Identify which cell holds the provided text, then report its [X, Y] central coordinate. 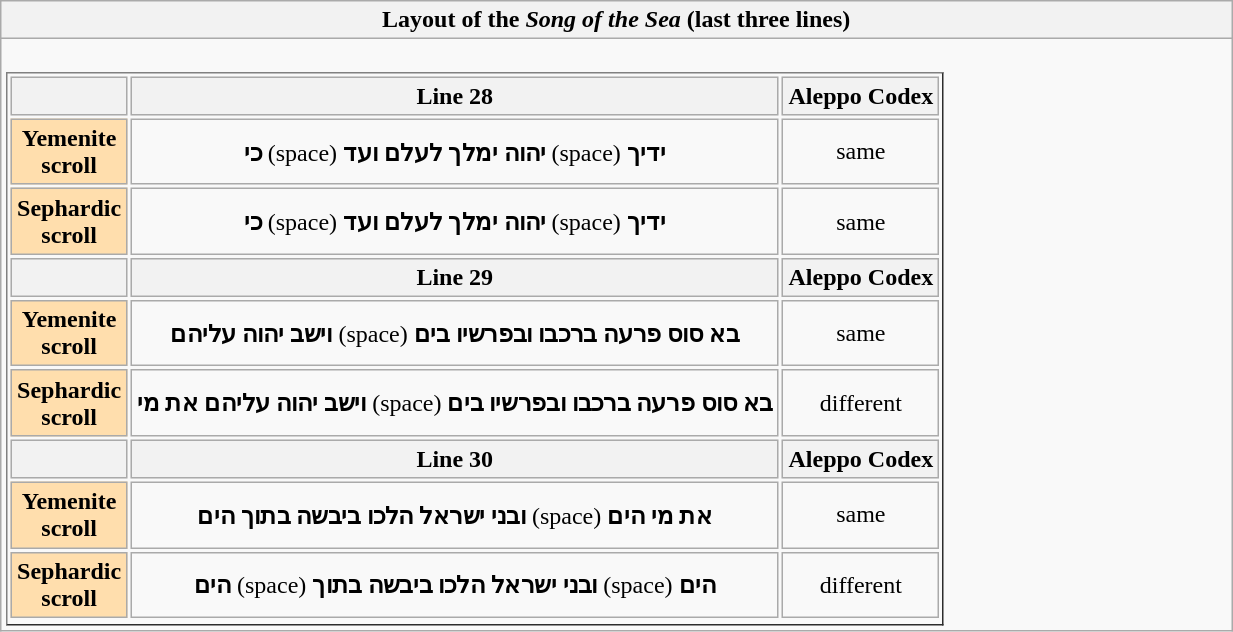
הים (space) ובני ישראל הלכו ביבשה בתוך (space) הים [454, 584]
וישב יהוה עליהם (space) בא סוס פרעה ברכבו ובפרשיו בים [454, 334]
Line 29 [454, 278]
Line 28 [454, 96]
ובני ישראל הלכו ביבשה בתוך הים (space) את מי הים [454, 516]
Layout of the Song of the Sea (last three lines) [616, 20]
Line 30 [454, 459]
וישב יהוה עליהם את מי (space) בא סוס פרעה ברכבו ובפרשיו בים [454, 404]
